Provide the (X, Y) coordinate of the cell's center where the given text is located.  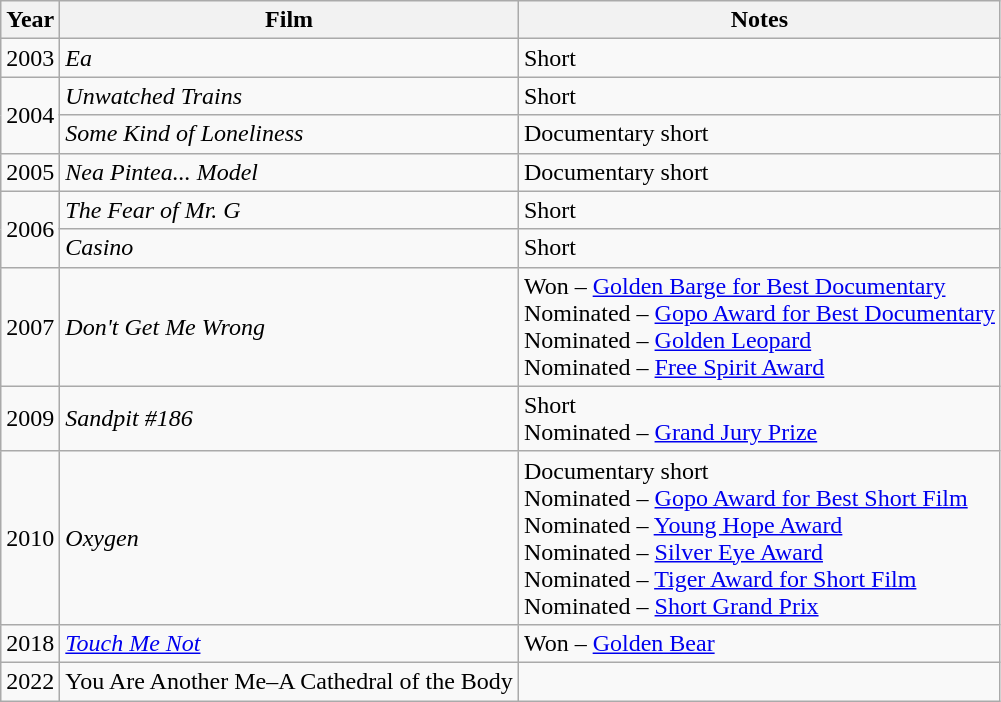
Unwatched Trains (290, 96)
2018 (30, 643)
Notes (759, 20)
2007 (30, 326)
Sandpit #186 (290, 418)
2009 (30, 418)
Year (30, 20)
2004 (30, 115)
ShortNominated – Grand Jury Prize (759, 418)
Won – Golden Bear (759, 643)
Casino (290, 248)
The Fear of Mr. G (290, 210)
2022 (30, 681)
Film (290, 20)
You Are Another Me–A Cathedral of the Body (290, 681)
2003 (30, 58)
Ea (290, 58)
2006 (30, 229)
Don't Get Me Wrong (290, 326)
Oxygen (290, 538)
Some Kind of Loneliness (290, 134)
2010 (30, 538)
2005 (30, 172)
Touch Me Not (290, 643)
Nea Pintea... Model (290, 172)
Won – Golden Barge for Best DocumentaryNominated – Gopo Award for Best DocumentaryNominated – Golden LeopardNominated – Free Spirit Award (759, 326)
